From the cell containing the given text, extract its center point as [x, y] coordinate. 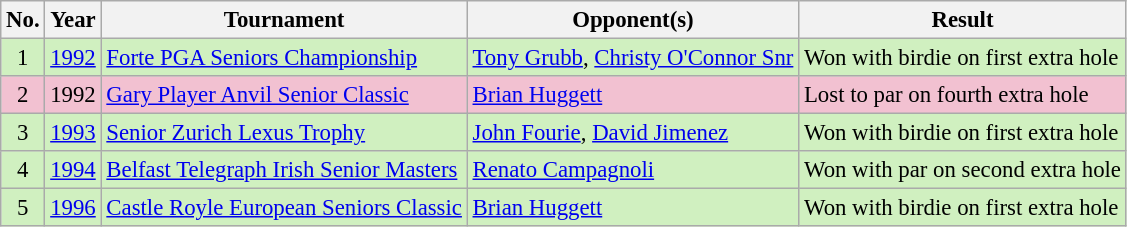
Tony Grubb, Christy O'Connor Snr [632, 58]
Castle Royle European Seniors Classic [284, 208]
1994 [73, 170]
4 [23, 170]
Tournament [284, 20]
Forte PGA Seniors Championship [284, 58]
Won with par on second extra hole [963, 170]
Year [73, 20]
Result [963, 20]
1 [23, 58]
Belfast Telegraph Irish Senior Masters [284, 170]
Gary Player Anvil Senior Classic [284, 95]
1996 [73, 208]
Senior Zurich Lexus Trophy [284, 133]
3 [23, 133]
John Fourie, David Jimenez [632, 133]
5 [23, 208]
Opponent(s) [632, 20]
2 [23, 95]
No. [23, 20]
1993 [73, 133]
Lost to par on fourth extra hole [963, 95]
Renato Campagnoli [632, 170]
